Return the (x, y) coordinate for the center point of the cell that contains the specified text.  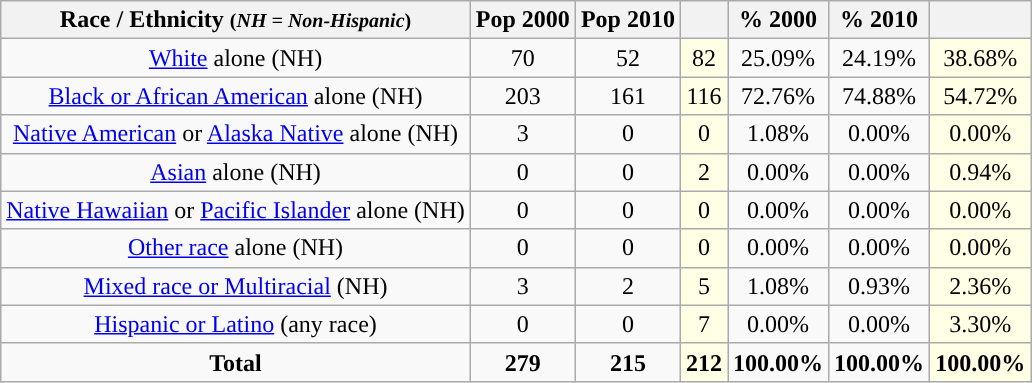
5 (704, 286)
0.94% (980, 172)
Pop 2010 (628, 20)
Pop 2000 (522, 20)
203 (522, 96)
215 (628, 362)
Native Hawaiian or Pacific Islander alone (NH) (236, 210)
0.93% (880, 286)
White alone (NH) (236, 58)
Total (236, 362)
25.09% (778, 58)
Other race alone (NH) (236, 248)
% 2000 (778, 20)
70 (522, 58)
Hispanic or Latino (any race) (236, 324)
72.76% (778, 96)
Asian alone (NH) (236, 172)
Race / Ethnicity (NH = Non-Hispanic) (236, 20)
38.68% (980, 58)
54.72% (980, 96)
3.30% (980, 324)
Black or African American alone (NH) (236, 96)
116 (704, 96)
% 2010 (880, 20)
279 (522, 362)
74.88% (880, 96)
82 (704, 58)
2.36% (980, 286)
Native American or Alaska Native alone (NH) (236, 134)
24.19% (880, 58)
161 (628, 96)
Mixed race or Multiracial (NH) (236, 286)
52 (628, 58)
7 (704, 324)
212 (704, 362)
